Locate the cell with the specified text and output its (X, Y) center coordinate. 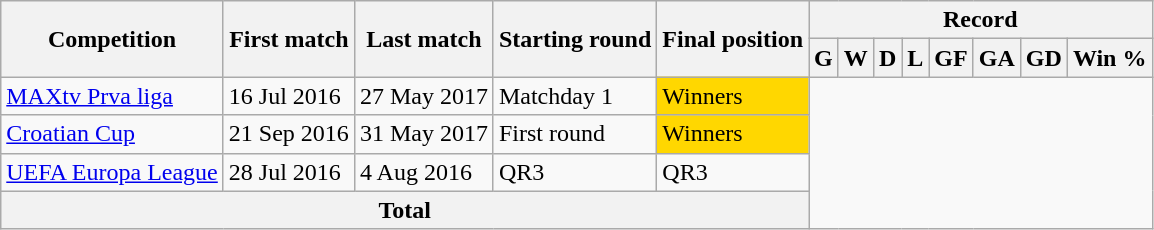
G (824, 58)
Final position (733, 39)
Record (980, 20)
First round (574, 134)
W (856, 58)
Croatian Cup (112, 134)
28 Jul 2016 (288, 172)
Starting round (574, 39)
First match (288, 39)
21 Sep 2016 (288, 134)
GA (996, 58)
Win % (1110, 58)
31 May 2017 (424, 134)
GD (1044, 58)
Total (405, 210)
D (887, 58)
Matchday 1 (574, 96)
4 Aug 2016 (424, 172)
Competition (112, 39)
27 May 2017 (424, 96)
Last match (424, 39)
GF (951, 58)
16 Jul 2016 (288, 96)
L (916, 58)
MAXtv Prva liga (112, 96)
UEFA Europa League (112, 172)
